Return the (X, Y) coordinate for the center point of the cell that contains the specified text.  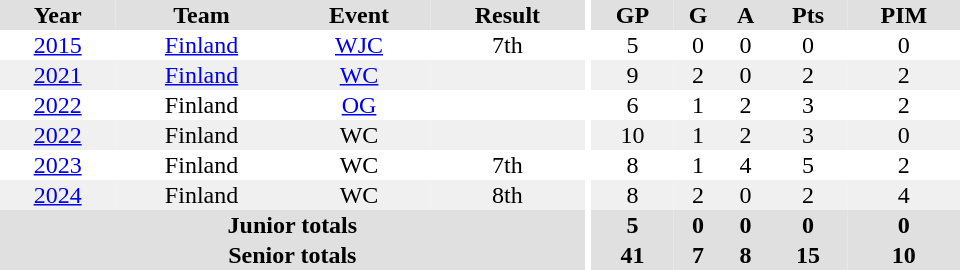
2023 (58, 165)
Event (359, 15)
Pts (808, 15)
Year (58, 15)
2024 (58, 195)
8th (507, 195)
A (746, 15)
Result (507, 15)
OG (359, 105)
2021 (58, 75)
Senior totals (292, 255)
PIM (904, 15)
41 (632, 255)
7 (698, 255)
Team (202, 15)
GP (632, 15)
2015 (58, 45)
Junior totals (292, 225)
6 (632, 105)
WJC (359, 45)
G (698, 15)
15 (808, 255)
9 (632, 75)
